Find where the given text appears and provide that cell's center as [X, Y] coordinate. 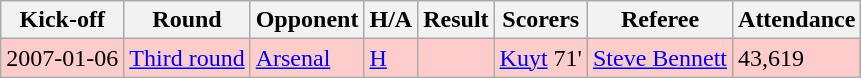
Result [456, 20]
Kick-off [62, 20]
Scorers [540, 20]
2007-01-06 [62, 58]
H [391, 58]
43,619 [797, 58]
Referee [660, 20]
Third round [187, 58]
Arsenal [307, 58]
Opponent [307, 20]
Kuyt 71' [540, 58]
H/A [391, 20]
Round [187, 20]
Steve Bennett [660, 58]
Attendance [797, 20]
